Scan for the cell matching the given text and deliver its [X, Y] coordinate at center. 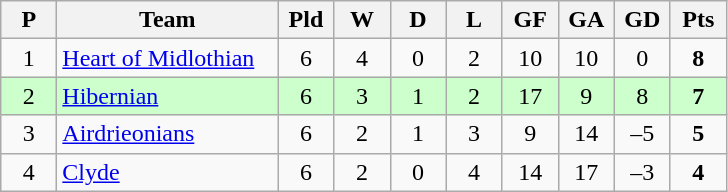
Airdrieonians [168, 134]
Pld [306, 20]
5 [698, 134]
Heart of Midlothian [168, 58]
7 [698, 96]
Hibernian [168, 96]
P [29, 20]
Pts [698, 20]
W [362, 20]
Clyde [168, 172]
–5 [642, 134]
GD [642, 20]
Team [168, 20]
GF [530, 20]
GA [586, 20]
L [474, 20]
–3 [642, 172]
D [418, 20]
